Return [X, Y] of the center of cell containing provided text 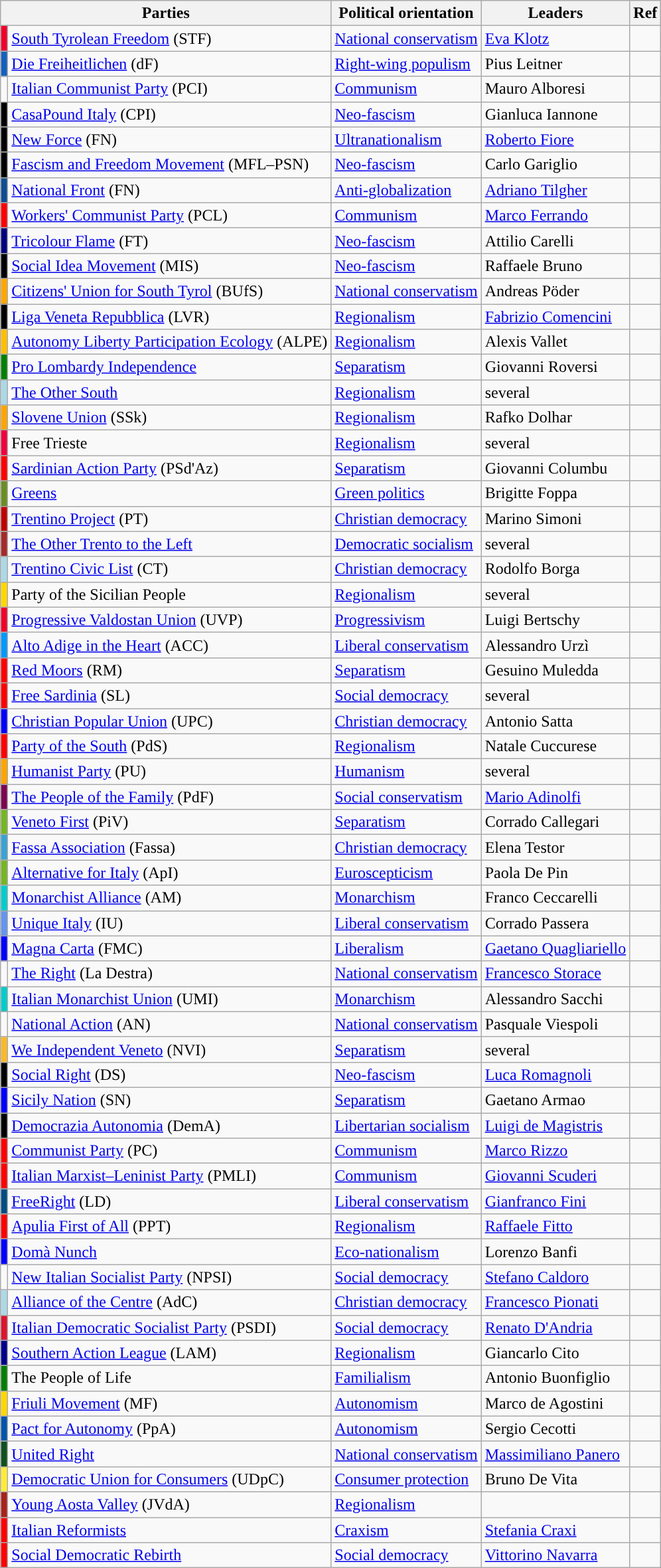
Italian Monarchist Union (UMI) [170, 999]
Political orientation [406, 13]
Humanism [406, 772]
Raffaele Fitto [555, 1227]
Eva Klotz [555, 39]
The Other South [170, 392]
Liga Veneta Repubblica (LVR) [170, 317]
Antonio Satta [555, 721]
The People of the Family (PdF) [170, 797]
Democratic socialism [406, 544]
National Front (FN) [170, 190]
Familialism [406, 1378]
Marco de Agostini [555, 1403]
Giovanni Columbu [555, 468]
Fabrizio Comencini [555, 317]
Veneto First (PiV) [170, 822]
Monarchist Alliance (AM) [170, 898]
Fascism and Freedom Movement (MFL–PSN) [170, 165]
National Action (AN) [170, 1024]
Party of the Sicilian People [170, 594]
Greens [170, 493]
Trentino Project (PT) [170, 519]
Alexis Vallet [555, 342]
Francesco Storace [555, 974]
Marco Rizzo [555, 1151]
Anti-globalization [406, 190]
Sergio Cecotti [555, 1429]
CasaPound Italy (CPI) [170, 114]
Italian Democratic Socialist Party (PSDI) [170, 1328]
Craxism [406, 1529]
Mario Adinolfi [555, 797]
United Right [170, 1454]
Bruno De Vita [555, 1479]
The People of Life [170, 1378]
FreeRight (LD) [170, 1201]
Giovanni Scuderi [555, 1176]
Renato D'Andria [555, 1328]
Green politics [406, 493]
South Tyrolean Freedom (STF) [170, 39]
Southern Action League (LAM) [170, 1353]
Consumer protection [406, 1479]
Party of the South (PdS) [170, 746]
Giovanni Roversi [555, 367]
Carlo Gariglio [555, 165]
Rodolfo Borga [555, 569]
Citizens' Union for South Tyrol (BUfS) [170, 291]
Massimiliano Panero [555, 1454]
Communist Party (PC) [170, 1151]
Alternative for Italy (ApI) [170, 873]
Gaetano Armao [555, 1100]
Fassa Association (Fassa) [170, 847]
Luigi de Magistris [555, 1126]
Free Trieste [170, 443]
The Other Trento to the Left [170, 544]
Antonio Buonfiglio [555, 1378]
Christian Popular Union (UPC) [170, 721]
Marino Simoni [555, 519]
Rafko Dolhar [555, 418]
Luca Romagnoli [555, 1075]
Italian Reformists [170, 1529]
Die Freiheitlichen (dF) [170, 64]
Sicily Nation (SN) [170, 1100]
Progressive Valdostan Union (UVP) [170, 620]
New Force (FN) [170, 139]
Euroscepticism [406, 873]
Autonomy Liberty Participation Ecology (ALPE) [170, 342]
Parties [166, 13]
Friuli Movement (MF) [170, 1403]
Pasquale Viespoli [555, 1024]
Alessandro Sacchi [555, 999]
Francesco Pionati [555, 1302]
Unique Italy (IU) [170, 923]
Stefano Caldoro [555, 1277]
Corrado Passera [555, 923]
Pro Lombardy Independence [170, 367]
Pius Leitner [555, 64]
Marco Ferrando [555, 215]
Adriano Tilgher [555, 190]
Roberto Fiore [555, 139]
Tricolour Flame (FT) [170, 240]
Apulia First of All (PPT) [170, 1227]
Luigi Bertschy [555, 620]
Franco Ceccarelli [555, 898]
Stefania Craxi [555, 1529]
Alto Adige in the Heart (ACC) [170, 645]
Social Idea Movement (MIS) [170, 266]
Pact for Autonomy (PpA) [170, 1429]
Domà Nunch [170, 1252]
Right-wing populism [406, 64]
Attilio Carelli [555, 240]
Brigitte Foppa [555, 493]
Raffaele Bruno [555, 266]
Vittorino Navarra [555, 1555]
Gesuino Muledda [555, 670]
Lorenzo Banfi [555, 1252]
Italian Marxist–Leninist Party (PMLI) [170, 1176]
Natale Cuccurese [555, 746]
Slovene Union (SSk) [170, 418]
Alliance of the Centre (AdC) [170, 1302]
Magna Carta (FMC) [170, 948]
Ref [645, 13]
Eco-nationalism [406, 1252]
The Right (La Destra) [170, 974]
Italian Communist Party (PCI) [170, 89]
Free Sardinia (SL) [170, 695]
Andreas Pöder [555, 291]
Humanist Party (PU) [170, 772]
Red Moors (RM) [170, 670]
Workers' Communist Party (PCL) [170, 215]
Giancarlo Cito [555, 1353]
Democratic Union for Consumers (UDpC) [170, 1479]
Ultranationalism [406, 139]
Gaetano Quagliariello [555, 948]
Trentino Civic List (CT) [170, 569]
Liberalism [406, 948]
Young Aosta Valley (JVdA) [170, 1504]
Gianluca Iannone [555, 114]
New Italian Socialist Party (NPSI) [170, 1277]
Sardinian Action Party (PSd'Az) [170, 468]
Democrazia Autonomia (DemA) [170, 1126]
Social Right (DS) [170, 1075]
Alessandro Urzì [555, 645]
Paola De Pin [555, 873]
Social conservatism [406, 797]
Mauro Alboresi [555, 89]
Social Democratic Rebirth [170, 1555]
Progressivism [406, 620]
We Independent Veneto (NVI) [170, 1049]
Elena Testor [555, 847]
Libertarian socialism [406, 1126]
Gianfranco Fini [555, 1201]
Leaders [555, 13]
Corrado Callegari [555, 822]
